Find where the given text appears and provide that cell's center as (x, y) coordinate. 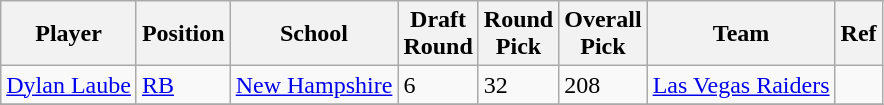
Dylan Laube (69, 85)
OverallPick (603, 34)
Team (741, 34)
School (314, 34)
Ref (858, 34)
RB (183, 85)
Position (183, 34)
New Hampshire (314, 85)
32 (518, 85)
DraftRound (438, 34)
Player (69, 34)
208 (603, 85)
RoundPick (518, 34)
Las Vegas Raiders (741, 85)
6 (438, 85)
